Pinpoint the cell where the given text exists, returning its (X, Y) midpoint coordinate. 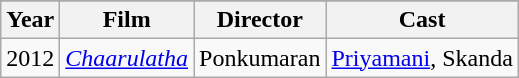
Year (30, 20)
Cast (422, 20)
2012 (30, 58)
Priyamani, Skanda (422, 58)
Ponkumaran (260, 58)
Chaarulatha (127, 58)
Director (260, 20)
Film (127, 20)
